Find where the given text appears and provide that cell's center as (x, y) coordinate. 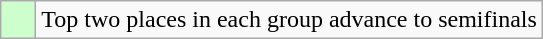
Top two places in each group advance to semifinals (290, 20)
